Find where the given text appears and provide that cell's center as (x, y) coordinate. 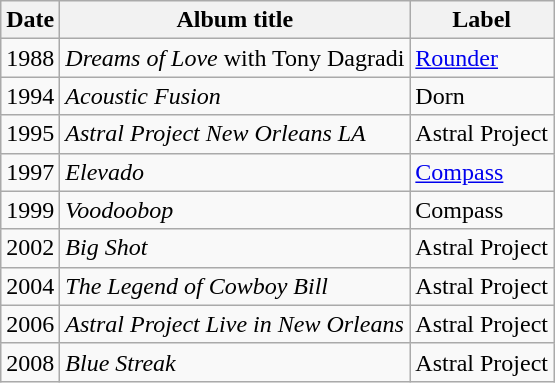
Dorn (482, 96)
Dreams of Love with Tony Dagradi (235, 58)
1995 (30, 134)
Elevado (235, 172)
Rounder (482, 58)
Label (482, 20)
Astral Project Live in New Orleans (235, 324)
Voodoobop (235, 210)
Blue Streak (235, 362)
1988 (30, 58)
2004 (30, 286)
1997 (30, 172)
The Legend of Cowboy Bill (235, 286)
2006 (30, 324)
Date (30, 20)
1999 (30, 210)
1994 (30, 96)
Big Shot (235, 248)
2008 (30, 362)
2002 (30, 248)
Astral Project New Orleans LA (235, 134)
Acoustic Fusion (235, 96)
Album title (235, 20)
